Detect which cell encompasses the target text, then output its (X, Y) center coordinate. 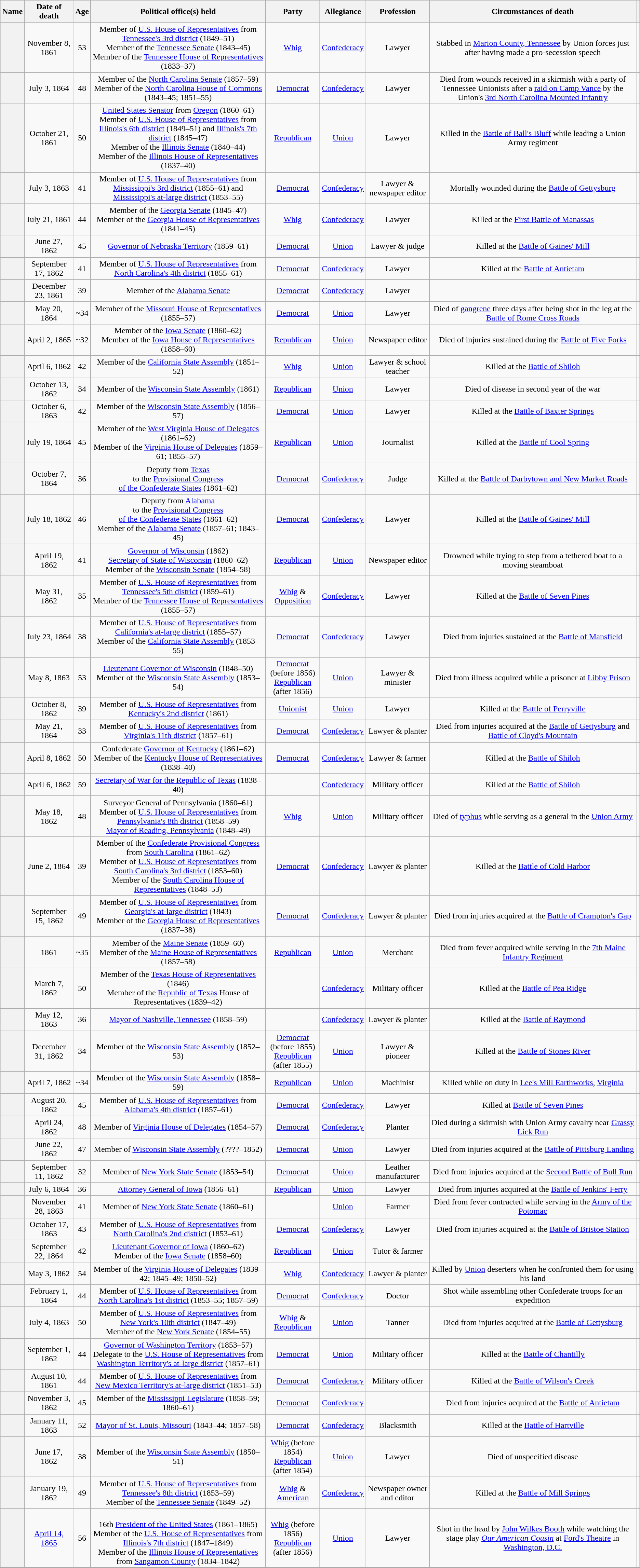
Member of Wisconsin State Assembly (????–1852) (178, 1149)
July 19, 1864 (49, 443)
Shot in the head by John Wilkes Booth while watching the stage play Our American Cousin at Ford's Theatre in Washington, D.C. (533, 1538)
Attorney General of Iowa (1856–61) (178, 1189)
April 8, 1862 (49, 758)
Died from injuries acquired at the Battle of Bristoe Station (533, 1229)
Deputy from Texasto the Provisional Congressof the Confederate States (1861–62) (178, 479)
Killed at Battle of Seven Pines (533, 1105)
May 18, 1862 (49, 816)
Died of typhus while serving as a general in the Union Army (533, 816)
September 22, 1864 (49, 1251)
February 1, 1864 (49, 1296)
October 13, 1862 (49, 389)
October 6, 1863 (49, 411)
Member of the Virginia House of Delegates (1839–42; 1845–49; 1850–52) (178, 1273)
Killed at the Battle of Cool Spring (533, 443)
October 21, 1861 (49, 138)
35 (82, 596)
Died from fever contracted while serving in the Army of the Potomac (533, 1207)
Secretary of War for the Republic of Texas (1838–40) (178, 785)
July 3, 1863 (49, 188)
Killed at the Battle of Baxter Springs (533, 411)
Killed at the Battle of Antietam (533, 269)
Died from injuries acquired at the Battle of Gettysburg (533, 1322)
Merchant (398, 952)
Member of the West Virginia House of Delegates (1861–62) Member of the Virginia House of Delegates (1859–61; 1855–57) (178, 443)
Killed at the First Battle of Manassas (533, 219)
54 (82, 1273)
Lawyer & minister (398, 677)
1861 (49, 952)
May 8, 1863 (49, 677)
December 23, 1861 (49, 290)
Died during a skirmish with Union Army cavalry near Grassy Lick Run (533, 1127)
November 8, 1861 (49, 47)
Member of New York State Senate (1853–54) (178, 1171)
Member of the Maine Senate (1859–60) Member of the Maine House of Representatives (1857–58) (178, 952)
Killed by Union deserters when he confronted them for using his land (533, 1273)
Tanner (398, 1322)
Member of the Mississippi Legislature (1858–59; 1860–61) (178, 1403)
Killed at the Battle of Seven Pines (533, 596)
January 19, 1862 (49, 1493)
Mortally wounded during the Battle of Gettysburg (533, 188)
Farmer (398, 1207)
Member of U.S. House of Representatives from Tennessee's 5th district (1859–61) Member of the Tennessee House of Representatives (1855–57) (178, 596)
Whig & Opposition (293, 596)
Governor of Nebraska Territory (1859–61) (178, 246)
Lawyer & newspaper editor (398, 188)
Profession (398, 12)
Member of the Texas House of Representatives (1846) Member of the Republic of Texas House of Representatives (1839–42) (178, 988)
Killed while on duty in Lee's Mill Earthworks, Virginia (533, 1082)
~35 (82, 952)
Newspaper owner and editor (398, 1493)
Member of Virginia House of Delegates (1854–57) (178, 1127)
April 19, 1862 (49, 560)
Died of injuries sustained during the Battle of Five Forks (533, 340)
Unionist (293, 709)
November 3, 1862 (49, 1403)
Member of the Wisconsin State Assembly (1856–57) (178, 411)
Member of U.S. House of Representatives from Alabama's 4th district (1857–61) (178, 1105)
Shot while assembling other Confederate troops for an expedition (533, 1296)
Whig & Republican (293, 1322)
Party (293, 12)
Journalist (398, 443)
Member of the Wisconsin State Assembly (1850–51) (178, 1457)
Member of U.S. House of Representatives from North Carolina's 1st district (1853–55; 1857–59) (178, 1296)
Name (12, 12)
Killed at the Battle of Perryville (533, 709)
Member of U.S. House of Representatives from Kentucky's 2nd district (1861) (178, 709)
Member of the Georgia Senate (1845–47) Member of the Georgia House of Representatives (1841–45) (178, 219)
Member of the Alabama Senate (178, 290)
July 4, 1863 (49, 1322)
July 23, 1864 (49, 637)
Doctor (398, 1296)
October 8, 1862 (49, 709)
Member of U.S. House of Representatives from New York's 10th district (1847–49) Member of the New York Senate (1854–55) (178, 1322)
Lawyer & school teacher (398, 366)
Governor of Washington Territory (1853–57) Delegate to the U.S. House of Representatives from Washington Territory's at-large district (1857–61) (178, 1354)
33 (82, 731)
November 28, 1863 (49, 1207)
Died of gangrene three days after being shot in the leg at the Battle of Rome Cross Roads (533, 313)
Age (82, 12)
Mayor of St. Louis, Missouri (1843–44; 1857–58) (178, 1426)
~32 (82, 340)
Died from injuries sustained at the Battle of Mansfield (533, 637)
Member of the North Carolina Senate (1857–59) Member of the North Carolina House of Commons (1843–45; 1851–55) (178, 88)
July 21, 1861 (49, 219)
Blacksmith (398, 1426)
Killed at the Battle of Hartville (533, 1426)
Member of New York State Senate (1860–61) (178, 1207)
April 2, 1865 (49, 340)
Lawyer & pioneer (398, 1051)
Deputy from Alabamato the Provisional Congressof the Confederate States (1861–62) Member of the Alabama Senate (1857–61; 1843–45) (178, 519)
Member of U.S. House of Representatives from North Carolina's 2nd district (1853–61) (178, 1229)
Member of U.S. House of Representatives from Tennessee's 8th district (1853–59) Member of the Tennessee Senate (1849–52) (178, 1493)
Killed at the Battle of Cold Harbor (533, 866)
Lawyer & judge (398, 246)
Died from illness acquired while a prisoner at Libby Prison (533, 677)
June 22, 1862 (49, 1149)
Killed at the Battle of Darbytown and New Market Roads (533, 479)
May 31, 1862 (49, 596)
Tutor & farmer (398, 1251)
Died from fever acquired while serving in the 7th Maine Infantry Regiment (533, 952)
September 11, 1862 (49, 1171)
Whig & American (293, 1493)
April 24, 1862 (49, 1127)
Member of U.S. House of Representatives from Virginia's 11th district (1857–61) (178, 731)
Judge (398, 479)
May 3, 1862 (49, 1273)
Killed at the Battle of Raymond (533, 1020)
Circumstances of death (533, 12)
Killed at the Battle of Chantilly (533, 1354)
Democrat (before 1856)Republican (after 1856) (293, 677)
Lieutenant Governor of Iowa (1860–62) Member of the Iowa Senate (1858–60) (178, 1251)
April 7, 1862 (49, 1082)
Killed at the Battle of Stones River (533, 1051)
Died from injuries acquired at the Battle of Pittsburg Landing (533, 1149)
July 3, 1864 (49, 88)
Member of U.S. House of Representatives from Georgia's at-large district (1843) Member of the Georgia House of Representatives (1837–38) (178, 916)
Whig (before 1856)Republican (after 1856) (293, 1538)
46 (82, 519)
Confederate Governor of Kentucky (1861–62) Member of the Kentucky House of Representatives (1838–40) (178, 758)
Member of the Iowa Senate (1860–62) Member of the Iowa House of Representatives (1858–60) (178, 340)
April 14, 1865 (49, 1538)
December 31, 1862 (49, 1051)
Killed at the Battle of Mill Springs (533, 1493)
52 (82, 1426)
Member of U.S. House of Representatives from New Mexico Territory's at-large district (1851–53) (178, 1381)
Killed at the Battle of Wilson's Creek (533, 1381)
Leather manufacturer (398, 1171)
October 7, 1864 (49, 479)
Lawyer & farmer (398, 758)
Killed at the Battle of Pea Ridge (533, 988)
Died of unspecified disease (533, 1457)
June 17, 1862 (49, 1457)
Drowned while trying to step from a tethered boat to a moving steamboat (533, 560)
June 2, 1864 (49, 866)
June 27, 1862 (49, 246)
Planter (398, 1127)
Governor of Wisconsin (1862) Secretary of State of Wisconsin (1860–62) Member of the Wisconsin Senate (1854–58) (178, 560)
Died from injuries acquired at the Battle of Antietam (533, 1403)
Member of the California State Assembly (1851–52) (178, 366)
Machinist (398, 1082)
Member of U.S. House of Representatives from North Carolina's 4th district (1855–61) (178, 269)
Killed in the Battle of Ball's Bluff while leading a Union Army regiment (533, 138)
August 20, 1862 (49, 1105)
Whig (before 1854)Republican (after 1854) (293, 1457)
Died of disease in second year of the war (533, 389)
Mayor of Nashville, Tennessee (1858–59) (178, 1020)
43 (82, 1229)
Member of the Wisconsin State Assembly (1861) (178, 389)
May 12, 1863 (49, 1020)
32 (82, 1171)
Died from injuries acquired at the Second Battle of Bull Run (533, 1171)
September 1, 1862 (49, 1354)
Member of the Wisconsin State Assembly (1852–53) (178, 1051)
Member of the Wisconsin State Assembly (1858–59) (178, 1082)
Died from injuries acquired at the Battle of Gettysburg and Battle of Cloyd's Mountain (533, 731)
47 (82, 1149)
March 7, 1862 (49, 988)
September 17, 1862 (49, 269)
Died from injuries acquired at the Battle of Jenkins' Ferry (533, 1189)
Allegiance (343, 12)
Stabbed in Marion County, Tennessee by Union forces just after having made a pro-secession speech (533, 47)
59 (82, 785)
Lieutenant Governor of Wisconsin (1848–50) Member of the Wisconsin State Assembly (1853–54) (178, 677)
56 (82, 1538)
September 15, 1862 (49, 916)
October 17, 1863 (49, 1229)
May 21, 1864 (49, 731)
August 10, 1861 (49, 1381)
Date of death (49, 12)
Member of U.S. House of Representatives from California's at-large district (1855–57) Member of the California State Assembly (1853–55) (178, 637)
Died from injuries acquired at the Battle of Crampton's Gap (533, 916)
Democrat (before 1855)Republican (after 1855) (293, 1051)
January 11, 1863 (49, 1426)
Member of the Missouri House of Representatives (1855–57) (178, 313)
July 6, 1864 (49, 1189)
July 18, 1862 (49, 519)
May 20, 1864 (49, 313)
Member of U.S. House of Representatives from Mississippi's 3rd district (1855–61) and Mississippi's at-large district (1853–55) (178, 188)
Political office(s) held (178, 12)
